Search for the cell housing the specified text and yield its (X, Y) center coordinate. 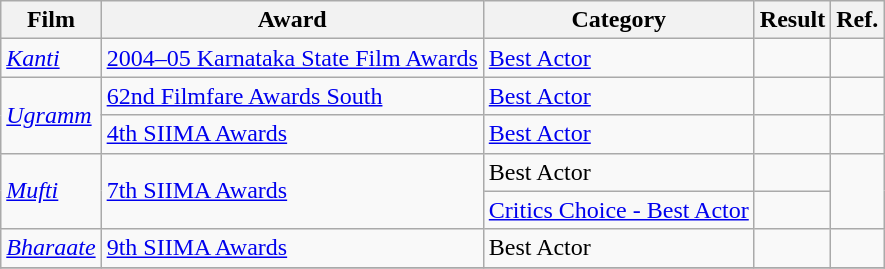
Category (618, 20)
62nd Filmfare Awards South (292, 96)
Ref. (858, 20)
7th SIIMA Awards (292, 191)
Kanti (51, 58)
Bharaate (51, 248)
2004–05 Karnataka State Film Awards (292, 58)
Film (51, 20)
4th SIIMA Awards (292, 134)
Critics Choice - Best Actor (618, 210)
9th SIIMA Awards (292, 248)
Mufti (51, 191)
Award (292, 20)
Result (792, 20)
Ugramm (51, 115)
